Pinpoint the cell where the given text exists, returning its [X, Y] midpoint coordinate. 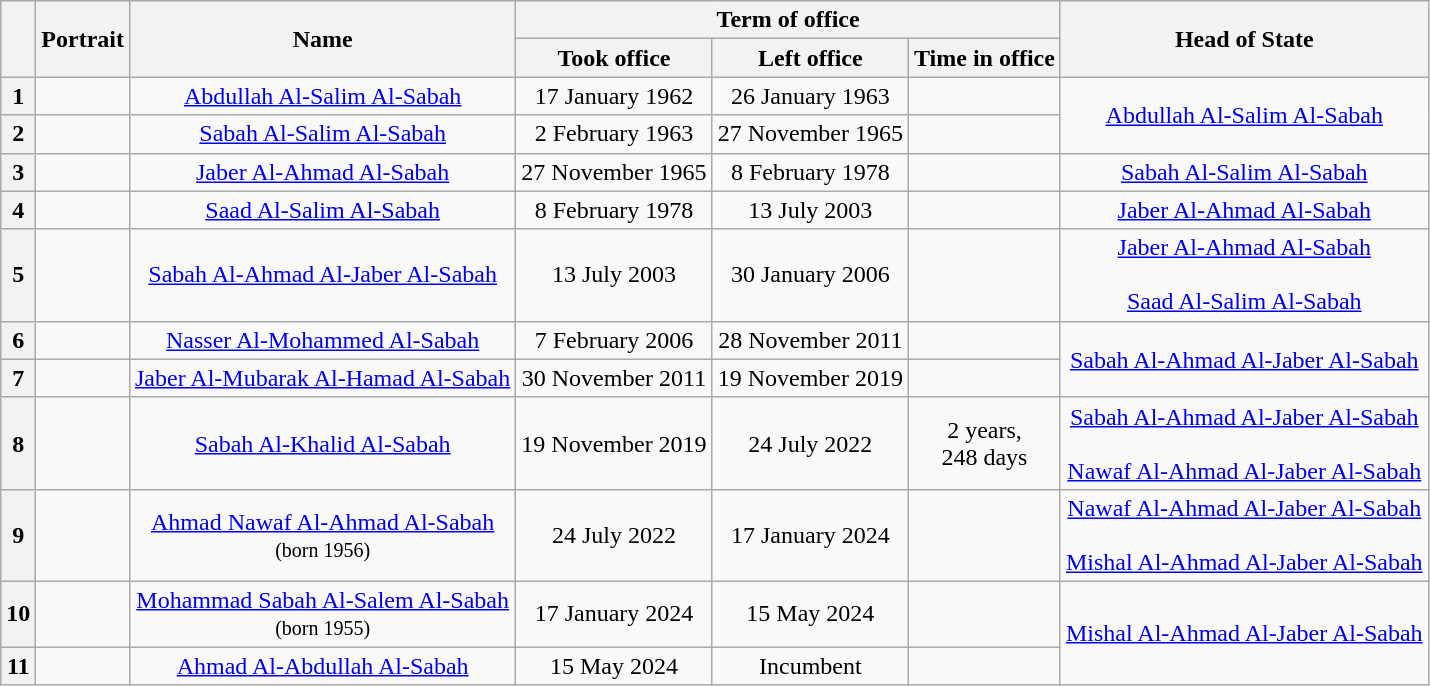
30 November 2011 [614, 378]
Jaber Al-Mubarak Al-Hamad Al-Sabah [322, 378]
Portrait [83, 39]
2 [18, 134]
Mohammad Sabah Al-Salem Al-Sabah (born 1955) [322, 614]
6 [18, 340]
Head of State [1244, 39]
Nawaf Al-Ahmad Al-Jaber Al-SabahMishal Al-Ahmad Al-Jaber Al-Sabah [1244, 535]
7 [18, 378]
1 [18, 96]
Saad Al-Salim Al-Sabah [322, 210]
Mishal Al-Ahmad Al-Jaber Al-Sabah [1244, 632]
17 January 1962 [614, 96]
5 [18, 275]
Left office [810, 58]
28 November 2011 [810, 340]
3 [18, 172]
2 February 1963 [614, 134]
Sabah Al-Khalid Al-Sabah [322, 443]
Incumbent [810, 665]
9 [18, 535]
30 January 2006 [810, 275]
4 [18, 210]
Name [322, 39]
7 February 2006 [614, 340]
Ahmad Al-Abdullah Al-Sabah [322, 665]
Took office [614, 58]
2 years,248 days [985, 443]
Ahmad Nawaf Al-Ahmad Al-Sabah (born 1956) [322, 535]
8 [18, 443]
Term of office [788, 20]
11 [18, 665]
Nasser Al-Mohammed Al-Sabah [322, 340]
26 January 1963 [810, 96]
10 [18, 614]
Sabah Al-Ahmad Al-Jaber Al-SabahNawaf Al-Ahmad Al-Jaber Al-Sabah [1244, 443]
Jaber Al-Ahmad Al-SabahSaad Al-Salim Al-Sabah [1244, 275]
Time in office [985, 58]
